Determine the [X, Y] coordinate at the center of the cell enclosing the given text.  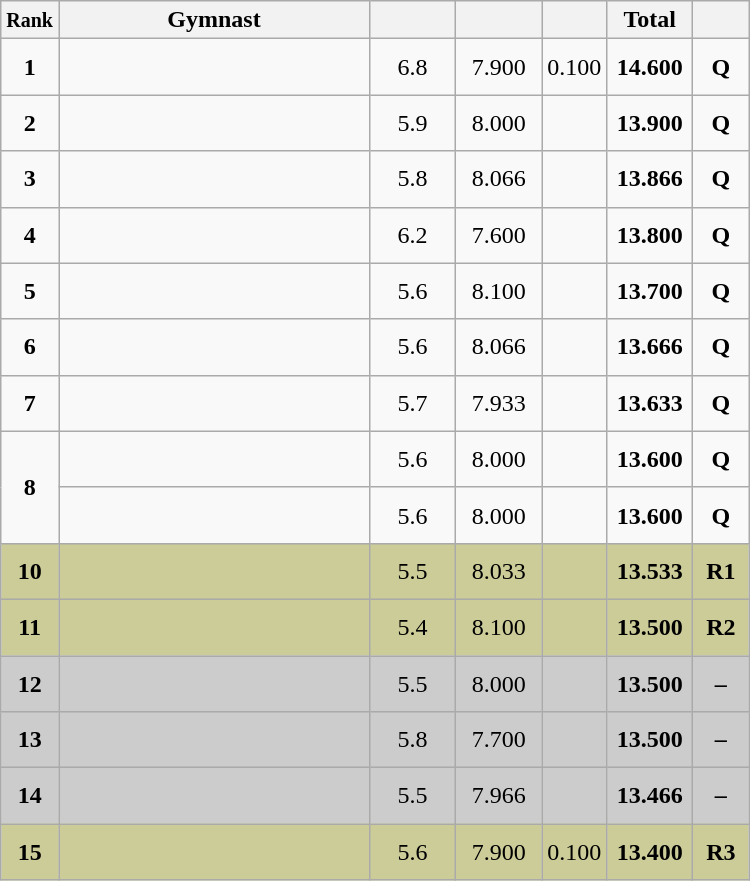
10 [30, 571]
13.633 [650, 403]
R1 [721, 571]
4 [30, 235]
13.800 [650, 235]
5.7 [413, 403]
R2 [721, 627]
13.700 [650, 291]
13.900 [650, 123]
3 [30, 179]
11 [30, 627]
7.933 [499, 403]
7 [30, 403]
8 [30, 487]
7.966 [499, 796]
5.4 [413, 627]
Gymnast [214, 20]
15 [30, 852]
6 [30, 347]
7.700 [499, 740]
13.400 [650, 852]
Total [650, 20]
7.600 [499, 235]
13 [30, 740]
5.9 [413, 123]
2 [30, 123]
12 [30, 684]
13.666 [650, 347]
Rank [30, 20]
8.033 [499, 571]
14 [30, 796]
13.533 [650, 571]
1 [30, 67]
14.600 [650, 67]
6.2 [413, 235]
6.8 [413, 67]
13.866 [650, 179]
5 [30, 291]
R3 [721, 852]
13.466 [650, 796]
